From the cell containing the given text, extract its center point as (x, y) coordinate. 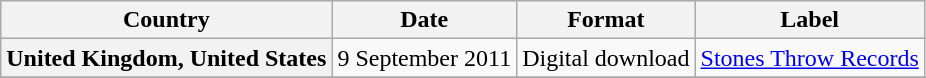
Stones Throw Records (810, 58)
Digital download (606, 58)
United Kingdom, United States (166, 58)
9 September 2011 (424, 58)
Label (810, 20)
Date (424, 20)
Country (166, 20)
Format (606, 20)
